For the text-containing cell, return its midpoint in [x, y] coordinate format. 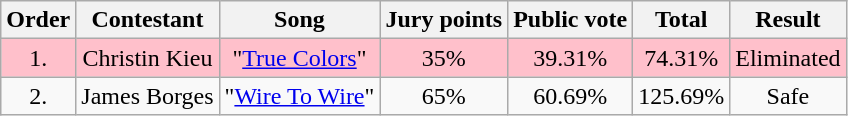
60.69% [570, 96]
"True Colors" [300, 58]
35% [444, 58]
65% [444, 96]
Eliminated [788, 58]
Total [682, 20]
39.31% [570, 58]
74.31% [682, 58]
Order [38, 20]
Safe [788, 96]
Christin Kieu [148, 58]
1. [38, 58]
"Wire To Wire" [300, 96]
Jury points [444, 20]
Contestant [148, 20]
125.69% [682, 96]
James Borges [148, 96]
Public vote [570, 20]
Song [300, 20]
Result [788, 20]
2. [38, 96]
